Detect which cell encompasses the target text, then output its [X, Y] center coordinate. 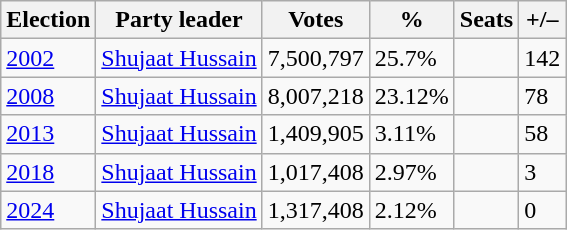
3 [542, 172]
Party leader [179, 20]
58 [542, 134]
3.11% [412, 134]
7,500,797 [316, 58]
2008 [48, 96]
23.12% [412, 96]
25.7% [412, 58]
+/– [542, 20]
2.12% [412, 210]
2002 [48, 58]
1,017,408 [316, 172]
2018 [48, 172]
Seats [486, 20]
% [412, 20]
2.97% [412, 172]
2024 [48, 210]
2013 [48, 134]
8,007,218 [316, 96]
78 [542, 96]
142 [542, 58]
0 [542, 210]
Election [48, 20]
1,317,408 [316, 210]
Votes [316, 20]
1,409,905 [316, 134]
